Detect which cell encompasses the target text, then output its (x, y) center coordinate. 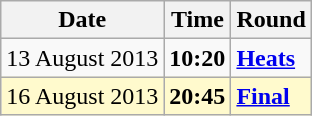
16 August 2013 (82, 96)
Round (271, 20)
Date (82, 20)
Final (271, 96)
Time (198, 20)
20:45 (198, 96)
10:20 (198, 58)
Heats (271, 58)
13 August 2013 (82, 58)
